Detect which cell encompasses the target text, then output its (X, Y) center coordinate. 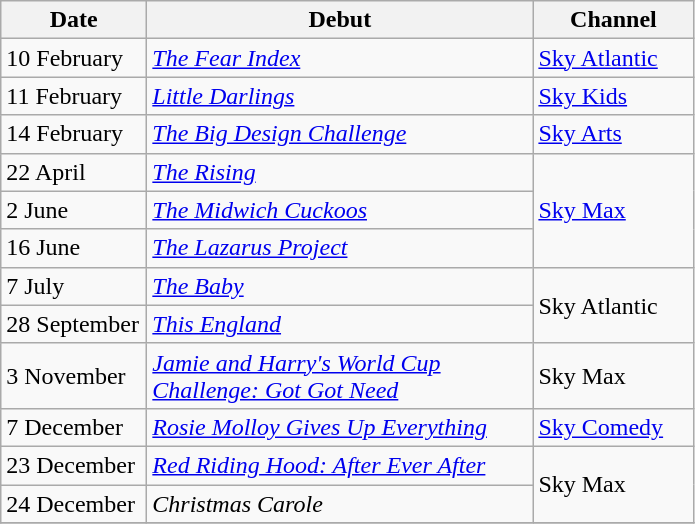
Jamie and Harry's World Cup Challenge: Got Got Need (340, 376)
7 December (74, 427)
Rosie Molloy Gives Up Everything (340, 427)
The Big Design Challenge (340, 134)
Debut (340, 20)
11 February (74, 96)
Date (74, 20)
The Baby (340, 286)
Sky Comedy (614, 427)
28 September (74, 324)
7 July (74, 286)
This England (340, 324)
Little Darlings (340, 96)
The Rising (340, 172)
Sky Kids (614, 96)
The Lazarus Project (340, 248)
3 November (74, 376)
16 June (74, 248)
24 December (74, 503)
The Midwich Cuckoos (340, 210)
23 December (74, 465)
The Fear Index (340, 58)
14 February (74, 134)
2 June (74, 210)
Sky Arts (614, 134)
Red Riding Hood: After Ever After (340, 465)
22 April (74, 172)
Channel (614, 20)
10 February (74, 58)
Christmas Carole (340, 503)
